Locate the cell with the specified text and output its (X, Y) center coordinate. 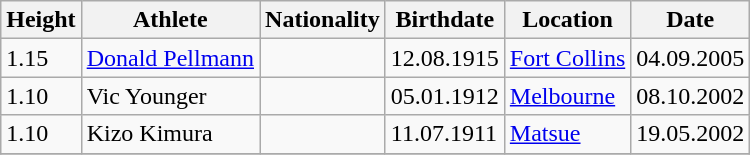
Fort Collins (567, 58)
Date (690, 20)
Athlete (170, 20)
04.09.2005 (690, 58)
19.05.2002 (690, 134)
11.07.1911 (444, 134)
Nationality (323, 20)
Melbourne (567, 96)
1.15 (41, 58)
Matsue (567, 134)
Kizo Kimura (170, 134)
Vic Younger (170, 96)
Birthdate (444, 20)
08.10.2002 (690, 96)
12.08.1915 (444, 58)
Height (41, 20)
Location (567, 20)
Donald Pellmann (170, 58)
05.01.1912 (444, 96)
